Scan for the cell matching the given text and deliver its [x, y] coordinate at center. 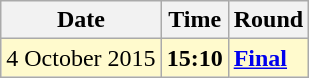
4 October 2015 [81, 58]
Time [194, 20]
Round [268, 20]
15:10 [194, 58]
Final [268, 58]
Date [81, 20]
